Identify which cell holds the provided text, then report its [x, y] central coordinate. 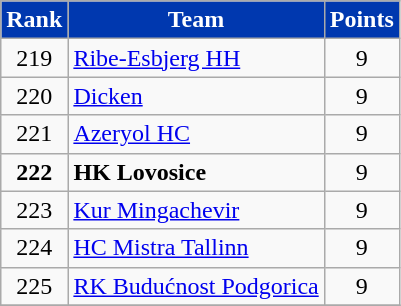
220 [34, 96]
223 [34, 210]
Azeryol HC [196, 134]
Kur Mingachevir [196, 210]
225 [34, 286]
222 [34, 172]
Ribe-Esbjerg HH [196, 58]
Points [362, 20]
219 [34, 58]
HC Mistra Tallinn [196, 248]
RK Budućnost Podgorica [196, 286]
221 [34, 134]
Dicken [196, 96]
224 [34, 248]
Rank [34, 20]
HK Lovosice [196, 172]
Team [196, 20]
